Output the (X, Y) coordinate of the center of the cell containing the given text.  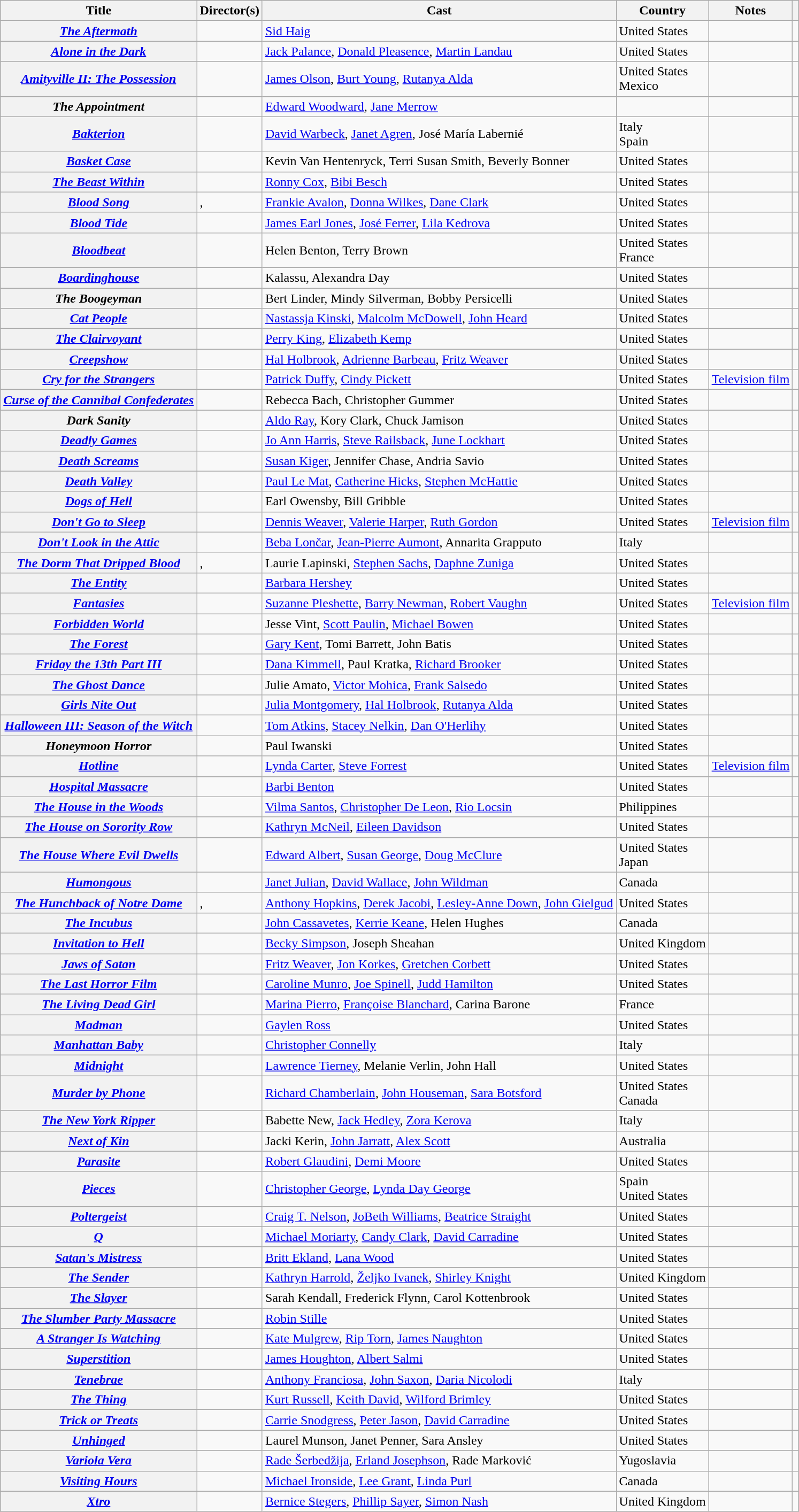
The Hunchback of Notre Dame (98, 902)
Julie Amato, Victor Mohica, Frank Salsedo (439, 685)
Frankie Avalon, Donna Wilkes, Dane Clark (439, 202)
Blood Song (98, 202)
Paul Iwanski (439, 746)
The Slayer (98, 1298)
Title (98, 11)
The Incubus (98, 923)
A Stranger Is Watching (98, 1339)
Paul Le Mat, Catherine Hicks, Stephen McHattie (439, 481)
The Sender (98, 1277)
Becky Simpson, Joseph Sheahan (439, 943)
The Last Horror Film (98, 984)
The Dorm That Dripped Blood (98, 562)
Friday the 13th Part III (98, 665)
The Thing (98, 1400)
The Forest (98, 644)
Kathryn McNeil, Eileen Davidson (439, 827)
Bernice Stegers, Phillip Sayer, Simon Nash (439, 1501)
The New York Ripper (98, 1121)
Amityville II: The Possession (98, 79)
The Entity (98, 583)
Basket Case (98, 161)
Kevin Van Hentenryck, Terri Susan Smith, Beverly Bonner (439, 161)
Director(s) (230, 11)
Janet Julian, David Wallace, John Wildman (439, 882)
Honeymoon Horror (98, 746)
Humongous (98, 882)
Susan Kiger, Jennifer Chase, Andria Savio (439, 461)
Jack Palance, Donald Pleasence, Martin Landau (439, 51)
Rade Šerbedžija, Erland Josephson, Rade Marković (439, 1461)
Poltergeist (98, 1216)
The Slumber Party Massacre (98, 1318)
The Beast Within (98, 182)
Visiting Hours (98, 1481)
Patrick Duffy, Cindy Pickett (439, 380)
ItalySpain (662, 134)
Manhattan Baby (98, 1045)
Creepshow (98, 359)
Ronny Cox, Bibi Besch (439, 182)
Tenebrae (98, 1379)
The Appointment (98, 106)
Hospital Massacre (98, 786)
Michael Moriarty, Candy Clark, David Carradine (439, 1237)
Cat People (98, 319)
Satan's Mistress (98, 1257)
John Cassavetes, Kerrie Keane, Helen Hughes (439, 923)
Jacki Kerin, John Jarratt, Alex Scott (439, 1141)
Yugoslavia (662, 1461)
Craig T. Nelson, JoBeth Williams, Beatrice Straight (439, 1216)
Barbara Hershey (439, 583)
Kurt Russell, Keith David, Wilford Brimley (439, 1400)
James Houghton, Albert Salmi (439, 1359)
The Living Dead Girl (98, 1005)
Helen Benton, Terry Brown (439, 250)
Perry King, Elizabeth Kemp (439, 339)
Variola Vera (98, 1461)
Sarah Kendall, Frederick Flynn, Carol Kottenbrook (439, 1298)
Australia (662, 1141)
Parasite (98, 1161)
Robin Stille (439, 1318)
Philippines (662, 807)
The House Where Evil Dwells (98, 854)
Christopher Connelly (439, 1045)
Kathryn Harrold, Željko Ivanek, Shirley Knight (439, 1277)
Invitation to Hell (98, 943)
Barbi Benton (439, 786)
SpainUnited States (662, 1189)
Caroline Munro, Joe Spinell, Judd Hamilton (439, 984)
Jaws of Satan (98, 964)
Alone in the Dark (98, 51)
Jo Ann Harris, Steve Railsback, June Lockhart (439, 441)
Vilma Santos, Christopher De Leon, Rio Locsin (439, 807)
Dogs of Hell (98, 502)
Edward Woodward, Jane Merrow (439, 106)
James Olson, Burt Young, Rutanya Alda (439, 79)
Richard Chamberlain, John Houseman, Sara Botsford (439, 1093)
Don't Look in the Attic (98, 542)
Suzanne Pleshette, Barry Newman, Robert Vaughn (439, 603)
Robert Glaudini, Demi Moore (439, 1161)
Pieces (98, 1189)
Murder by Phone (98, 1093)
France (662, 1005)
United StatesMexico (662, 79)
Boardinghouse (98, 277)
Michael Ironside, Lee Grant, Linda Purl (439, 1481)
Lynda Carter, Steve Forrest (439, 766)
Dana Kimmell, Paul Kratka, Richard Brooker (439, 665)
Beba Lončar, Jean-Pierre Aumont, Annarita Grapputo (439, 542)
The Boogeyman (98, 298)
Earl Owensby, Bill Gribble (439, 502)
Forbidden World (98, 624)
Cry for the Strangers (98, 380)
David Warbeck, Janet Agren, José María Labernié (439, 134)
Dark Sanity (98, 420)
Deadly Games (98, 441)
Midnight (98, 1066)
Laurie Lapinski, Stephen Sachs, Daphne Zuniga (439, 562)
Blood Tide (98, 222)
Babette New, Jack Hedley, Zora Kerova (439, 1121)
Trick or Treats (98, 1420)
United StatesCanada (662, 1093)
Gary Kent, Tomi Barrett, John Batis (439, 644)
Britt Ekland, Lana Wood (439, 1257)
Halloween III: Season of the Witch (98, 726)
Bakterion (98, 134)
Fantasies (98, 603)
The Aftermath (98, 31)
The House in the Woods (98, 807)
Julia Montgomery, Hal Holbrook, Rutanya Alda (439, 705)
Country (662, 11)
Next of Kin (98, 1141)
Anthony Franciosa, John Saxon, Daria Nicolodi (439, 1379)
Aldo Ray, Kory Clark, Chuck Jamison (439, 420)
Don't Go to Sleep (98, 522)
Jesse Vint, Scott Paulin, Michael Bowen (439, 624)
Xtro (98, 1501)
Fritz Weaver, Jon Korkes, Gretchen Corbett (439, 964)
James Earl Jones, José Ferrer, Lila Kedrova (439, 222)
Laurel Munson, Janet Penner, Sara Ansley (439, 1440)
The Clairvoyant (98, 339)
Girls Nite Out (98, 705)
Bert Linder, Mindy Silverman, Bobby Persicelli (439, 298)
Superstition (98, 1359)
Carrie Snodgress, Peter Jason, David Carradine (439, 1420)
Gaylen Ross (439, 1025)
Cast (439, 11)
Anthony Hopkins, Derek Jacobi, Lesley-Anne Down, John Gielgud (439, 902)
Bloodbeat (98, 250)
Nastassja Kinski, Malcolm McDowell, John Heard (439, 319)
Sid Haig (439, 31)
Death Valley (98, 481)
Hotline (98, 766)
Tom Atkins, Stacey Nelkin, Dan O'Herlihy (439, 726)
Unhinged (98, 1440)
Death Screams (98, 461)
Rebecca Bach, Christopher Gummer (439, 400)
United StatesJapan (662, 854)
Dennis Weaver, Valerie Harper, Ruth Gordon (439, 522)
Hal Holbrook, Adrienne Barbeau, Fritz Weaver (439, 359)
Kalassu, Alexandra Day (439, 277)
Lawrence Tierney, Melanie Verlin, John Hall (439, 1066)
United StatesFrance (662, 250)
Christopher George, Lynda Day George (439, 1189)
Q (98, 1237)
Notes (751, 11)
Madman (98, 1025)
The Ghost Dance (98, 685)
Marina Pierro, Françoise Blanchard, Carina Barone (439, 1005)
Edward Albert, Susan George, Doug McClure (439, 854)
Kate Mulgrew, Rip Torn, James Naughton (439, 1339)
Curse of the Cannibal Confederates (98, 400)
The House on Sorority Row (98, 827)
